Output the [x, y] coordinate of the center of the cell containing the given text.  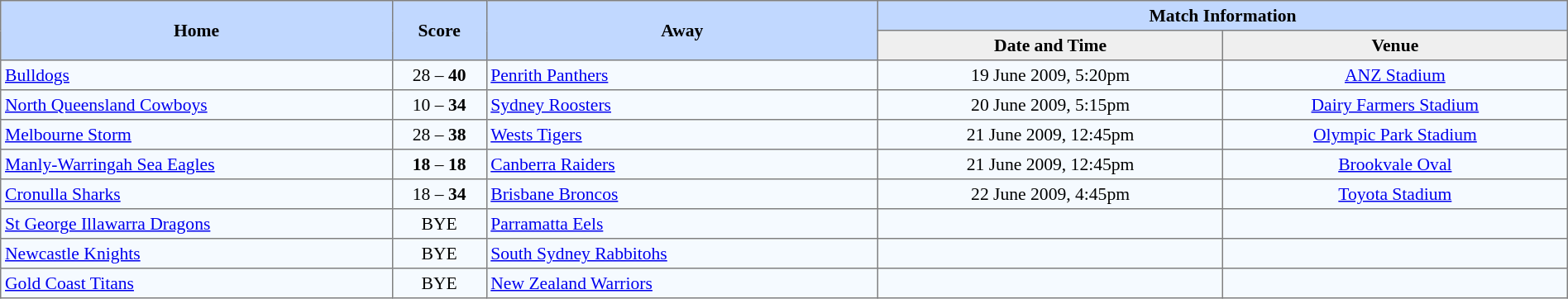
28 – 40 [439, 75]
Bulldogs [197, 75]
ANZ Stadium [1394, 75]
Penrith Panthers [682, 75]
20 June 2009, 5:15pm [1050, 105]
St George Illawarra Dragons [197, 224]
Gold Coast Titans [197, 283]
22 June 2009, 4:45pm [1050, 194]
Dairy Farmers Stadium [1394, 105]
Toyota Stadium [1394, 194]
Venue [1394, 45]
Brisbane Broncos [682, 194]
Manly-Warringah Sea Eagles [197, 164]
Brookvale Oval [1394, 164]
Melbourne Storm [197, 135]
18 – 18 [439, 164]
Newcastle Knights [197, 254]
19 June 2009, 5:20pm [1050, 75]
Olympic Park Stadium [1394, 135]
Canberra Raiders [682, 164]
Wests Tigers [682, 135]
New Zealand Warriors [682, 283]
Home [197, 31]
Away [682, 31]
Sydney Roosters [682, 105]
South Sydney Rabbitohs [682, 254]
North Queensland Cowboys [197, 105]
18 – 34 [439, 194]
Match Information [1223, 16]
28 – 38 [439, 135]
Date and Time [1050, 45]
Score [439, 31]
Parramatta Eels [682, 224]
Cronulla Sharks [197, 194]
10 – 34 [439, 105]
